Locate the cell with the specified text and output its (X, Y) center coordinate. 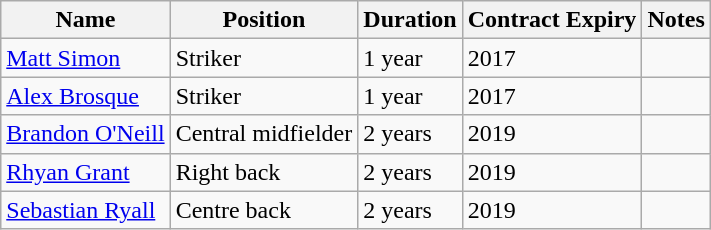
Right back (264, 172)
Contract Expiry (552, 20)
Central midfielder (264, 134)
Name (86, 20)
Duration (410, 20)
Centre back (264, 210)
Alex Brosque (86, 96)
Position (264, 20)
Brandon O'Neill (86, 134)
Sebastian Ryall (86, 210)
Notes (676, 20)
Rhyan Grant (86, 172)
Matt Simon (86, 58)
